Determine the (x, y) coordinate at the center of the cell enclosing the given text.  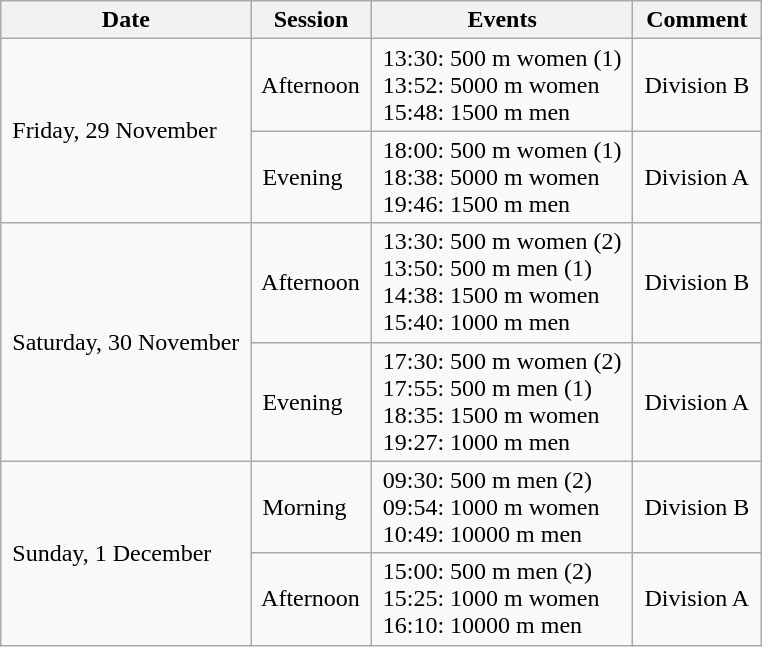
Friday, 29 November (126, 131)
09:30: 500 m men (2) 09:54: 1000 m women 10:49: 10000 m men (502, 507)
13:30: 500 m women (1) 13:52: 5000 m women 15:48: 1500 m men (502, 85)
15:00: 500 m men (2) 15:25: 1000 m women 16:10: 10000 m men (502, 599)
Sunday, 1 December (126, 553)
Comment (697, 20)
13:30: 500 m women (2) 13:50: 500 m men (1) 14:38: 1500 m women 15:40: 1000 m men (502, 282)
17:30: 500 m women (2) 17:55: 500 m men (1) 18:35: 1500 m women 19:27: 1000 m men (502, 402)
Saturday, 30 November (126, 342)
Events (502, 20)
18:00: 500 m women (1) 18:38: 5000 m women 19:46: 1500 m men (502, 177)
Session (311, 20)
Date (126, 20)
Morning (311, 507)
